Return the (X, Y) coordinate for the center point of the cell that contains the specified text.  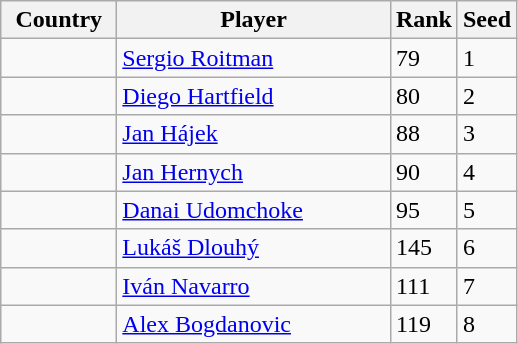
Lukáš Dlouhý (254, 248)
6 (486, 248)
8 (486, 324)
119 (424, 324)
4 (486, 172)
145 (424, 248)
Country (59, 20)
Rank (424, 20)
Sergio Roitman (254, 58)
95 (424, 210)
80 (424, 96)
Diego Hartfield (254, 96)
90 (424, 172)
3 (486, 134)
Iván Navarro (254, 286)
Jan Hernych (254, 172)
88 (424, 134)
111 (424, 286)
Player (254, 20)
Danai Udomchoke (254, 210)
1 (486, 58)
Jan Hájek (254, 134)
5 (486, 210)
7 (486, 286)
Alex Bogdanovic (254, 324)
Seed (486, 20)
2 (486, 96)
79 (424, 58)
